Return the [x, y] coordinate for the center point of the cell that contains the specified text.  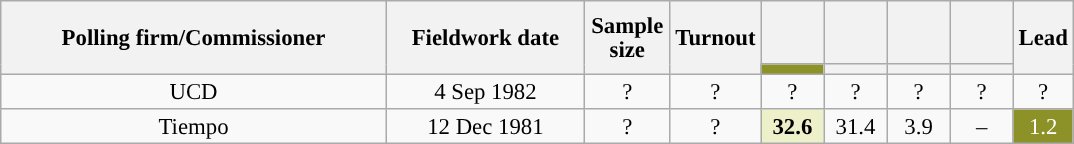
Tiempo [194, 126]
12 Dec 1981 [485, 126]
32.6 [792, 126]
Turnout [716, 38]
Sample size [627, 38]
31.4 [856, 126]
4 Sep 1982 [485, 92]
Polling firm/Commissioner [194, 38]
Lead [1043, 38]
3.9 [918, 126]
Fieldwork date [485, 38]
1.2 [1043, 126]
– [982, 126]
UCD [194, 92]
